From the cell containing the given text, extract its center point as (X, Y) coordinate. 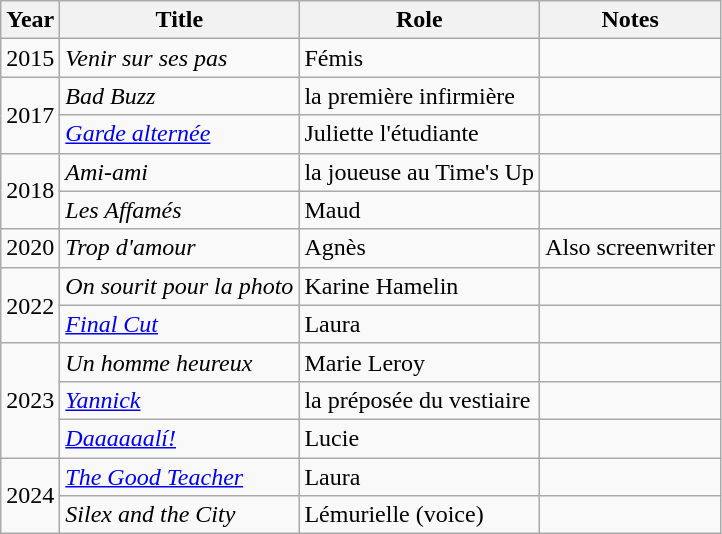
2023 (30, 400)
Yannick (180, 400)
Silex and the City (180, 515)
Role (420, 20)
Lémurielle (voice) (420, 515)
Garde alternée (180, 134)
2022 (30, 305)
Fémis (420, 58)
Karine Hamelin (420, 286)
la préposée du vestiaire (420, 400)
Venir sur ses pas (180, 58)
la joueuse au Time's Up (420, 172)
Un homme heureux (180, 362)
Trop d'amour (180, 248)
Maud (420, 210)
2024 (30, 496)
2015 (30, 58)
2018 (30, 191)
Les Affamés (180, 210)
Bad Buzz (180, 96)
la première infirmière (420, 96)
Notes (630, 20)
Final Cut (180, 324)
Ami-ami (180, 172)
Agnès (420, 248)
The Good Teacher (180, 477)
2017 (30, 115)
Title (180, 20)
Year (30, 20)
Juliette l'étudiante (420, 134)
Also screenwriter (630, 248)
On sourit pour la photo (180, 286)
2020 (30, 248)
Daaaaaalí! (180, 438)
Marie Leroy (420, 362)
Lucie (420, 438)
